Find where the given text appears and provide that cell's center as (X, Y) coordinate. 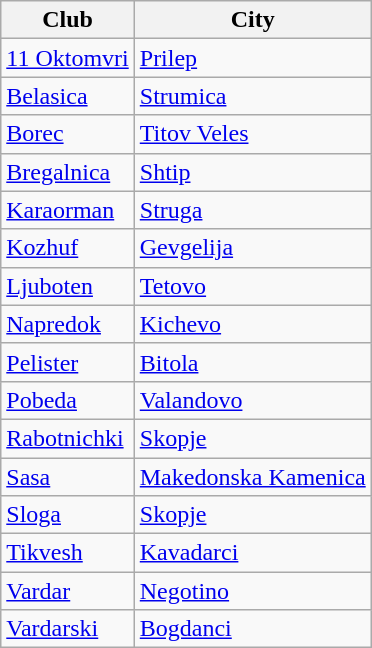
Valandovo (252, 400)
Sasa (68, 477)
City (252, 20)
Rabotnichki (68, 438)
Napredok (68, 324)
Sloga (68, 515)
Kavadarci (252, 553)
Bregalnica (68, 172)
Struga (252, 210)
Belasica (68, 96)
Bogdanci (252, 629)
Negotino (252, 591)
Titov Veles (252, 134)
Pelister (68, 362)
Ljuboten (68, 286)
Bitola (252, 362)
Shtip (252, 172)
Prilep (252, 58)
Tetovo (252, 286)
Borec (68, 134)
Tikvesh (68, 553)
Pobeda (68, 400)
Vardarski (68, 629)
11 Oktomvri (68, 58)
Gevgelija (252, 248)
Club (68, 20)
Strumica (252, 96)
Vardar (68, 591)
Kichevo (252, 324)
Makedonska Kamenica (252, 477)
Kozhuf (68, 248)
Karaorman (68, 210)
